Return the [x, y] coordinate for the center point of the cell that contains the specified text.  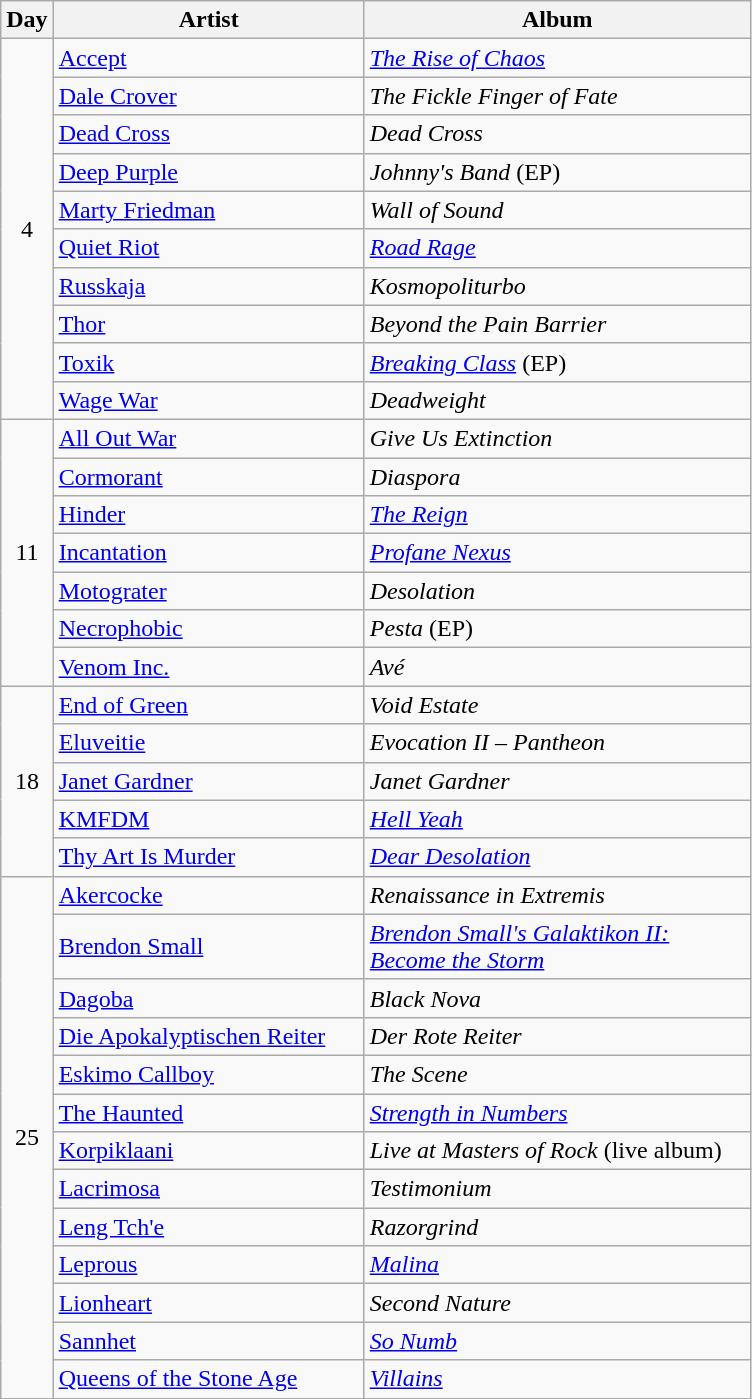
Testimonium [557, 1189]
Road Rage [557, 248]
Lacrimosa [208, 1189]
4 [27, 230]
Hinder [208, 515]
Dale Crover [208, 96]
Necrophobic [208, 629]
Breaking Class (EP) [557, 362]
Johnny's Band (EP) [557, 172]
Razorgrind [557, 1227]
Thor [208, 324]
Day [27, 20]
KMFDM [208, 819]
The Rise of Chaos [557, 58]
Void Estate [557, 705]
The Reign [557, 515]
Thy Art Is Murder [208, 857]
Venom Inc. [208, 667]
Marty Friedman [208, 210]
So Numb [557, 1341]
Artist [208, 20]
End of Green [208, 705]
Profane Nexus [557, 553]
Strength in Numbers [557, 1113]
Korpiklaani [208, 1151]
18 [27, 781]
Malina [557, 1265]
Eluveitie [208, 743]
Toxik [208, 362]
Kosmopoliturbo [557, 286]
Renaissance in Extremis [557, 895]
Brendon Small's Galaktikon II: Become the Storm [557, 946]
Sannhet [208, 1341]
Hell Yeah [557, 819]
11 [27, 552]
Live at Masters of Rock (live album) [557, 1151]
Incantation [208, 553]
The Fickle Finger of Fate [557, 96]
Accept [208, 58]
Motograter [208, 591]
Der Rote Reiter [557, 1036]
Dear Desolation [557, 857]
Beyond the Pain Barrier [557, 324]
Second Nature [557, 1303]
Wage War [208, 400]
Pesta (EP) [557, 629]
Black Nova [557, 998]
The Scene [557, 1074]
Album [557, 20]
Evocation II – Pantheon [557, 743]
Queens of the Stone Age [208, 1379]
Desolation [557, 591]
Dagoba [208, 998]
Diaspora [557, 477]
Quiet Riot [208, 248]
Leprous [208, 1265]
Russkaja [208, 286]
Akercocke [208, 895]
Give Us Extinction [557, 438]
25 [27, 1137]
Deadweight [557, 400]
Deep Purple [208, 172]
Leng Tch'e [208, 1227]
Avé [557, 667]
The Haunted [208, 1113]
Lionheart [208, 1303]
Wall of Sound [557, 210]
Die Apokalyptischen Reiter [208, 1036]
Eskimo Callboy [208, 1074]
Villains [557, 1379]
Brendon Small [208, 946]
All Out War [208, 438]
Cormorant [208, 477]
